Extract the (x, y) coordinate from the center of the cell holding the provided text.  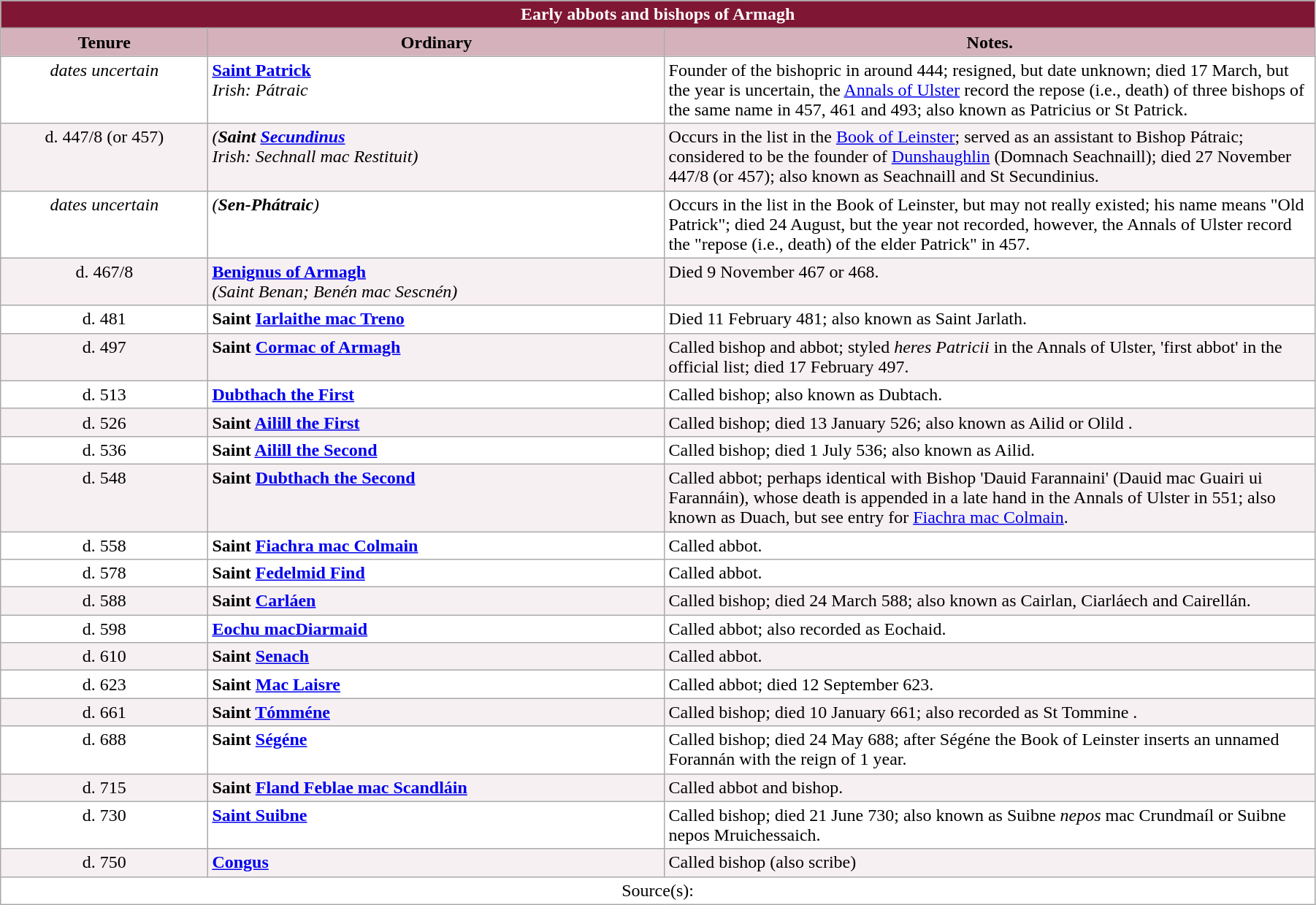
d. 481 (104, 319)
Called bishop; died 21 June 730; also known as Suibne nepos mac Crundmaíl or Suibne nepos Mruichessaich. (990, 825)
d. 750 (104, 863)
Died 9 November 467 or 468. (990, 282)
d. 730 (104, 825)
Saint Fedelmid Find (437, 573)
Called bishop; died 13 January 526; also known as Ailid or Olild . (990, 422)
d. 578 (104, 573)
Saint PatrickIrish: Pátraic (437, 90)
d. 715 (104, 787)
Early abbots and bishops of Armagh (658, 15)
d. 536 (104, 450)
Called abbot; died 12 September 623. (990, 684)
Called bishop; died 24 March 588; also known as Cairlan, Ciarláech and Cairellán. (990, 601)
Dubthach the First (437, 394)
d. 688 (104, 749)
Called bishop; died 10 January 661; also recorded as St Tommine . (990, 712)
Saint Ségéne (437, 749)
Called abbot and bishop. (990, 787)
Saint Mac Laisre (437, 684)
Saint Suibne (437, 825)
Died 11 February 481; also known as Saint Jarlath. (990, 319)
d. 623 (104, 684)
Saint Dubthach the Second (437, 497)
Called bishop; died 1 July 536; also known as Ailid. (990, 450)
Congus (437, 863)
d. 548 (104, 497)
d. 588 (104, 601)
d. 447/8 (or 457) (104, 157)
Called bishop and abbot; styled heres Patricii in the Annals of Ulster, 'first abbot' in the official list; died 17 February 497. (990, 356)
Called bishop; also known as Dubtach. (990, 394)
Saint Carláen (437, 601)
Notes. (990, 42)
Eochu macDiarmaid (437, 629)
Saint Senach (437, 657)
d. 513 (104, 394)
(Sen-Phátraic) (437, 224)
Saint Iarlaithe mac Treno (437, 319)
Saint Ailill the First (437, 422)
Called abbot; also recorded as Eochaid. (990, 629)
Ordinary (437, 42)
Saint Tómméne (437, 712)
Tenure (104, 42)
d. 661 (104, 712)
Saint Ailill the Second (437, 450)
d. 497 (104, 356)
(Saint SecundinusIrish: Sechnall mac Restituit) (437, 157)
d. 467/8 (104, 282)
Saint Fiachra mac Colmain (437, 546)
Source(s): (658, 890)
Saint Fland Feblae mac Scandláin (437, 787)
Benignus of Armagh(Saint Benan; Benén mac Sescnén) (437, 282)
d. 558 (104, 546)
Called bishop; died 24 May 688; after Ségéne the Book of Leinster inserts an unnamed Forannán with the reign of 1 year. (990, 749)
d. 598 (104, 629)
d. 610 (104, 657)
d. 526 (104, 422)
Saint Cormac of Armagh (437, 356)
Called bishop (also scribe) (990, 863)
